Pinpoint the cell where the given text exists, returning its [X, Y] midpoint coordinate. 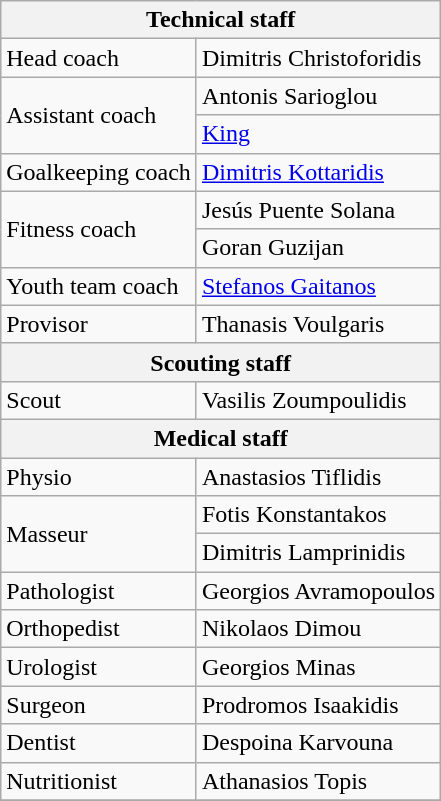
Scouting staff [221, 362]
Dimitris Kottaridis [318, 172]
Antonis Sarioglou [318, 96]
Jesús Puente Solana [318, 210]
Nikolaos Dimou [318, 629]
Anastasios Tiflidis [318, 477]
Fitness coach [99, 229]
Thanasis Voulgaris [318, 324]
Assistant coach [99, 115]
Dimitris Lamprinidis [318, 553]
Dentist [99, 743]
Dimitris Christoforidis [318, 58]
Fotis Konstantakos [318, 515]
Scout [99, 400]
King [318, 134]
Technical staff [221, 20]
Pathologist [99, 591]
Youth team coach [99, 286]
Vasilis Zoumpoulidis [318, 400]
Goalkeeping coach [99, 172]
Georgios Minas [318, 667]
Prodromos Isaakidis [318, 705]
Masseur [99, 534]
Stefanos Gaitanos [318, 286]
Physio [99, 477]
Provisor [99, 324]
Goran Guzijan [318, 248]
Medical staff [221, 438]
Surgeon [99, 705]
Despοina Karvouna [318, 743]
Orthopedist [99, 629]
Georgios Avramopoulos [318, 591]
Head coach [99, 58]
Urologist [99, 667]
Athanasios Topis [318, 781]
Νutritionist [99, 781]
